Output the (x, y) coordinate of the center of the cell containing the given text.  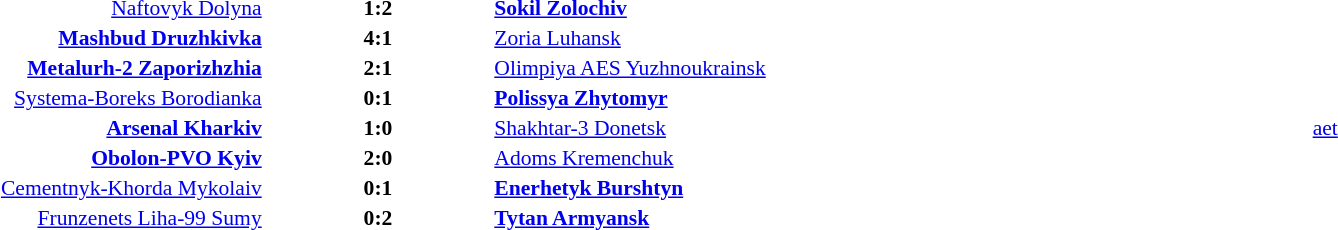
Olimpiya AES Yuzhnoukrainsk (682, 68)
Zoria Luhansk (682, 38)
2:1 (378, 68)
Adoms Kremenchuk (682, 158)
Enerhetyk Burshtyn (682, 188)
Polissya Zhytomyr (682, 98)
4:1 (378, 38)
2:0 (378, 158)
Shakhtar-3 Donetsk (682, 128)
1:0 (378, 128)
